Detect which cell encompasses the target text, then output its [x, y] center coordinate. 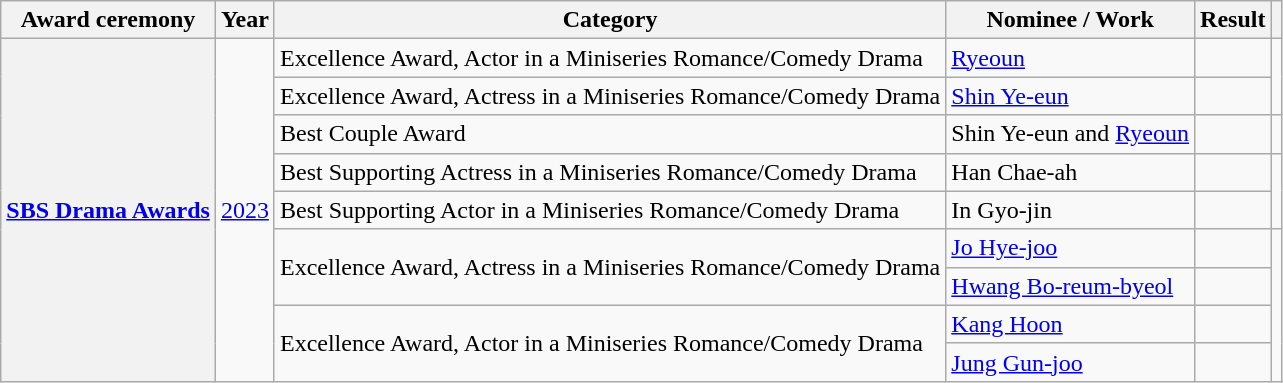
Best Couple Award [610, 134]
Han Chae-ah [1070, 172]
Category [610, 20]
Shin Ye-eun and Ryeoun [1070, 134]
Ryeoun [1070, 58]
Year [244, 20]
2023 [244, 210]
Award ceremony [108, 20]
Result [1233, 20]
SBS Drama Awards [108, 210]
Hwang Bo-reum-byeol [1070, 286]
In Gyo-jin [1070, 210]
Kang Hoon [1070, 324]
Shin Ye-eun [1070, 96]
Best Supporting Actress in a Miniseries Romance/Comedy Drama [610, 172]
Jo Hye-joo [1070, 248]
Nominee / Work [1070, 20]
Jung Gun-joo [1070, 362]
Best Supporting Actor in a Miniseries Romance/Comedy Drama [610, 210]
